Locate the cell with the specified text and output its [x, y] center coordinate. 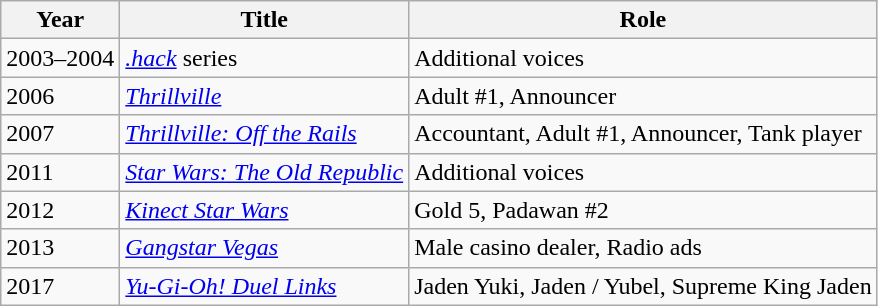
Year [60, 20]
Thrillville: Off the Rails [264, 134]
2003–2004 [60, 58]
.hack series [264, 58]
Role [644, 20]
Male casino dealer, Radio ads [644, 248]
Yu-Gi-Oh! Duel Links [264, 286]
2017 [60, 286]
2012 [60, 210]
Kinect Star Wars [264, 210]
Thrillville [264, 96]
Title [264, 20]
Gold 5, Padawan #2 [644, 210]
Accountant, Adult #1, Announcer, Tank player [644, 134]
Jaden Yuki, Jaden / Yubel, Supreme King Jaden [644, 286]
Adult #1, Announcer [644, 96]
2007 [60, 134]
2011 [60, 172]
2006 [60, 96]
2013 [60, 248]
Gangstar Vegas [264, 248]
Star Wars: The Old Republic [264, 172]
